Detect which cell encompasses the target text, then output its [x, y] center coordinate. 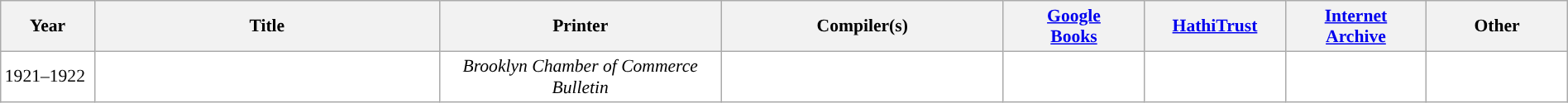
1921–1922 [48, 76]
Other [1497, 26]
Brooklyn Chamber of Commerce Bulletin [581, 76]
GoogleBooks [1073, 26]
HathiTrust [1215, 26]
Printer [581, 26]
Year [48, 26]
Title [266, 26]
Compiler(s) [862, 26]
InternetArchive [1355, 26]
